Return the [X, Y] coordinate for the center point of the cell that contains the specified text.  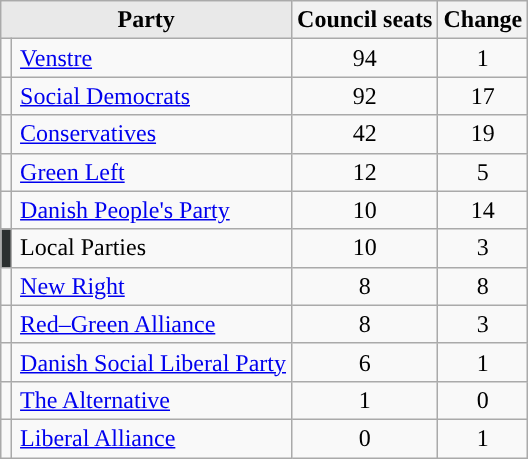
Danish People's Party [152, 210]
17 [483, 96]
Change [483, 20]
12 [365, 172]
Social Democrats [152, 96]
94 [365, 58]
Green Left [152, 172]
The Alternative [152, 400]
New Right [152, 286]
6 [365, 362]
Council seats [365, 20]
19 [483, 134]
14 [483, 210]
92 [365, 96]
Party [146, 20]
Danish Social Liberal Party [152, 362]
Liberal Alliance [152, 438]
Red–Green Alliance [152, 324]
5 [483, 172]
42 [365, 134]
Venstre [152, 58]
Local Parties [152, 248]
Conservatives [152, 134]
